Return (x, y) of the center of cell containing provided text 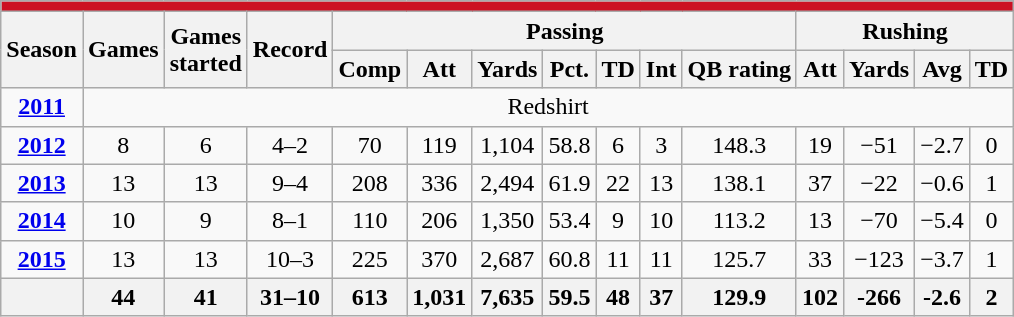
60.8 (570, 259)
613 (370, 297)
8 (123, 145)
2,687 (508, 259)
−3.7 (942, 259)
102 (820, 297)
44 (123, 297)
41 (206, 297)
4–2 (290, 145)
Avg (942, 69)
58.8 (570, 145)
Record (290, 50)
Gamesstarted (206, 50)
2,494 (508, 183)
Int (661, 69)
33 (820, 259)
8–1 (290, 221)
−2.7 (942, 145)
−51 (880, 145)
31–10 (290, 297)
125.7 (739, 259)
Redshirt (548, 107)
−0.6 (942, 183)
−123 (880, 259)
70 (370, 145)
-2.6 (942, 297)
148.3 (739, 145)
53.4 (570, 221)
Rushing (904, 31)
10–3 (290, 259)
225 (370, 259)
119 (440, 145)
QB rating (739, 69)
Season (42, 50)
2011 (42, 107)
336 (440, 183)
Comp (370, 69)
113.2 (739, 221)
19 (820, 145)
3 (661, 145)
1,031 (440, 297)
−70 (880, 221)
9–4 (290, 183)
2012 (42, 145)
2013 (42, 183)
59.5 (570, 297)
1,350 (508, 221)
2015 (42, 259)
61.9 (570, 183)
206 (440, 221)
1,104 (508, 145)
Games (123, 50)
138.1 (739, 183)
22 (618, 183)
2 (991, 297)
Passing (565, 31)
110 (370, 221)
208 (370, 183)
48 (618, 297)
Pct. (570, 69)
370 (440, 259)
−5.4 (942, 221)
7,635 (508, 297)
2014 (42, 221)
−22 (880, 183)
-266 (880, 297)
129.9 (739, 297)
